Capture the cell that displays the provided text and extract its (x, y) central coordinate. 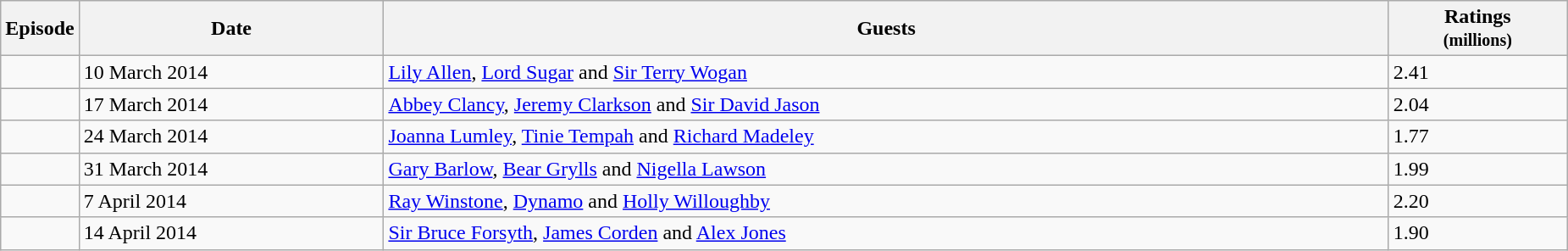
Gary Barlow, Bear Grylls and Nigella Lawson (886, 169)
Sir Bruce Forsyth, James Corden and Alex Jones (886, 233)
Date (231, 29)
10 March 2014 (231, 72)
Episode (40, 29)
1.77 (1477, 137)
2.41 (1477, 72)
14 April 2014 (231, 233)
31 March 2014 (231, 169)
Guests (886, 29)
Ratings(millions) (1477, 29)
Abbey Clancy, Jeremy Clarkson and Sir David Jason (886, 104)
24 March 2014 (231, 137)
17 March 2014 (231, 104)
Lily Allen, Lord Sugar and Sir Terry Wogan (886, 72)
7 April 2014 (231, 201)
1.99 (1477, 169)
2.04 (1477, 104)
Joanna Lumley, Tinie Tempah and Richard Madeley (886, 137)
1.90 (1477, 233)
2.20 (1477, 201)
Ray Winstone, Dynamo and Holly Willoughby (886, 201)
